Return the [X, Y] coordinate for the center point of the cell that contains the specified text.  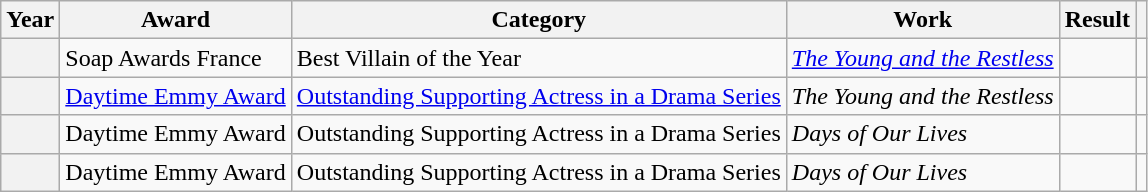
Year [30, 20]
Category [538, 20]
Award [176, 20]
Work [922, 20]
Result [1097, 20]
Best Villain of the Year [538, 58]
Soap Awards France [176, 58]
